Find where the given text appears and provide that cell's center as (X, Y) coordinate. 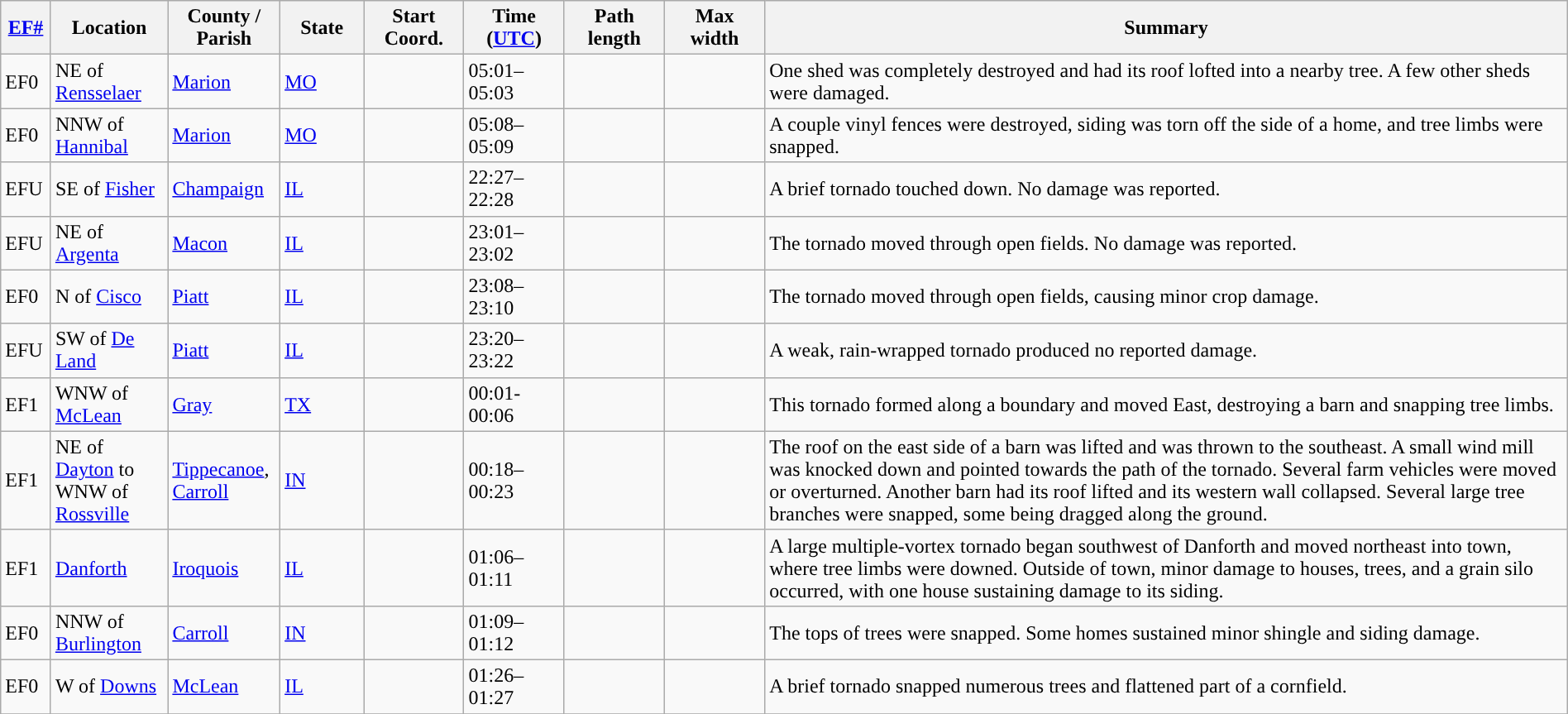
Carroll (224, 632)
01:09–01:12 (514, 632)
This tornado formed along a boundary and moved East, destroying a barn and snapping tree limbs. (1166, 404)
Max width (715, 28)
NNW of Hannibal (109, 136)
Start Coord. (414, 28)
Macon (224, 243)
County / Parish (224, 28)
05:08–05:09 (514, 136)
A brief tornado touched down. No damage was reported. (1166, 189)
00:18–00:23 (514, 480)
Champaign (224, 189)
01:06–01:11 (514, 568)
EF# (26, 28)
01:26–01:27 (514, 687)
A weak, rain-wrapped tornado produced no reported damage. (1166, 351)
NNW of Burlington (109, 632)
Path length (614, 28)
NE of Rensselaer (109, 81)
23:20–23:22 (514, 351)
Location (109, 28)
Tippecanoe, Carroll (224, 480)
Danforth (109, 568)
The tornado moved through open fields. No damage was reported. (1166, 243)
The tornado moved through open fields, causing minor crop damage. (1166, 296)
N of Cisco (109, 296)
W of Downs (109, 687)
Time (UTC) (514, 28)
23:01–23:02 (514, 243)
The tops of trees were snapped. Some homes sustained minor shingle and siding damage. (1166, 632)
A brief tornado snapped numerous trees and flattened part of a cornfield. (1166, 687)
05:01–05:03 (514, 81)
NE of Dayton to WNW of Rossville (109, 480)
00:01-00:06 (514, 404)
Iroquois (224, 568)
TX (323, 404)
23:08–23:10 (514, 296)
Summary (1166, 28)
22:27–22:28 (514, 189)
One shed was completely destroyed and had its roof lofted into a nearby tree. A few other sheds were damaged. (1166, 81)
A couple vinyl fences were destroyed, siding was torn off the side of a home, and tree limbs were snapped. (1166, 136)
Gray (224, 404)
WNW of McLean (109, 404)
NE of Argenta (109, 243)
SW of De Land (109, 351)
State (323, 28)
McLean (224, 687)
SE of Fisher (109, 189)
